Provide the [X, Y] coordinate of the cell's center where the given text is located.  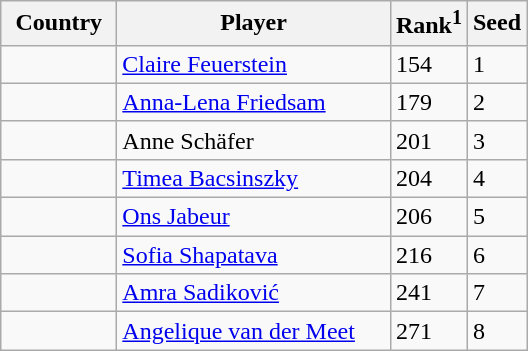
154 [428, 64]
Angelique van der Meet [254, 331]
Rank1 [428, 24]
204 [428, 178]
Seed [496, 24]
4 [496, 178]
3 [496, 140]
271 [428, 331]
Anna-Lena Friedsam [254, 102]
241 [428, 293]
179 [428, 102]
206 [428, 217]
2 [496, 102]
Timea Bacsinszky [254, 178]
7 [496, 293]
Ons Jabeur [254, 217]
201 [428, 140]
6 [496, 255]
Sofia Shapatava [254, 255]
Country [59, 24]
Amra Sadiković [254, 293]
Claire Feuerstein [254, 64]
1 [496, 64]
5 [496, 217]
8 [496, 331]
Anne Schäfer [254, 140]
216 [428, 255]
Player [254, 24]
